Output the [x, y] coordinate of the center of the cell containing the given text.  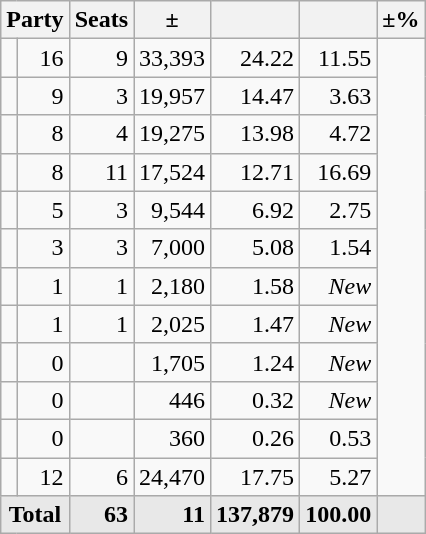
Party [35, 20]
16.69 [338, 172]
9,544 [172, 210]
7,000 [172, 248]
100.00 [338, 515]
137,879 [256, 515]
1,705 [172, 362]
Seats [101, 20]
17,524 [172, 172]
16 [43, 58]
33,393 [172, 58]
1.58 [256, 286]
446 [172, 400]
4 [101, 134]
24,470 [172, 477]
12.71 [256, 172]
5.27 [338, 477]
0.53 [338, 438]
11.55 [338, 58]
5.08 [256, 248]
4.72 [338, 134]
13.98 [256, 134]
24.22 [256, 58]
12 [43, 477]
63 [101, 515]
14.47 [256, 96]
6.92 [256, 210]
2,180 [172, 286]
19,957 [172, 96]
0.26 [256, 438]
1.54 [338, 248]
5 [43, 210]
Total [35, 515]
1.24 [256, 362]
2.75 [338, 210]
360 [172, 438]
1.47 [256, 324]
2,025 [172, 324]
± [172, 20]
6 [101, 477]
17.75 [256, 477]
3.63 [338, 96]
±% [401, 20]
19,275 [172, 134]
0.32 [256, 400]
